Return the [x, y] coordinate for the center point of the cell that contains the specified text.  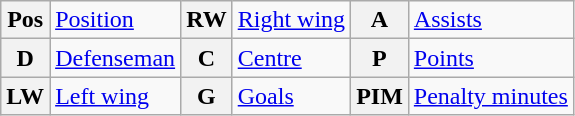
Position [116, 20]
Right wing [291, 20]
Penalty minutes [490, 96]
Goals [291, 96]
Points [490, 58]
D [26, 58]
Left wing [116, 96]
RW [207, 20]
Pos [26, 20]
C [207, 58]
A [380, 20]
Assists [490, 20]
Defenseman [116, 58]
G [207, 96]
Centre [291, 58]
PIM [380, 96]
P [380, 58]
LW [26, 96]
